Find where the given text appears and provide that cell's center as (X, Y) coordinate. 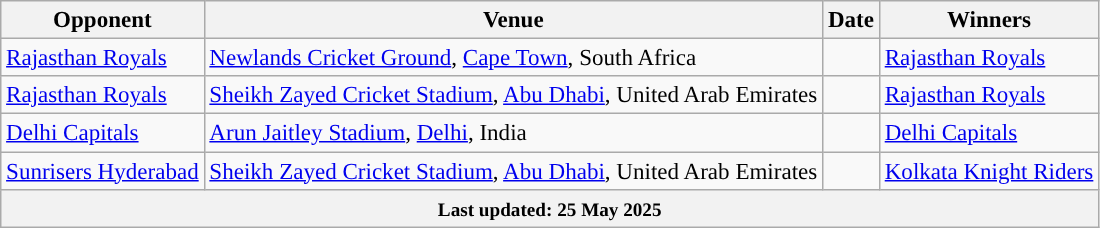
Last updated: 25 May 2025 (550, 209)
Date (852, 20)
Sunrisers Hyderabad (102, 171)
Winners (988, 20)
Opponent (102, 20)
Newlands Cricket Ground, Cape Town, South Africa (514, 58)
Kolkata Knight Riders (988, 171)
Venue (514, 20)
Arun Jaitley Stadium, Delhi, India (514, 133)
